Output the (X, Y) coordinate of the center of the cell containing the given text.  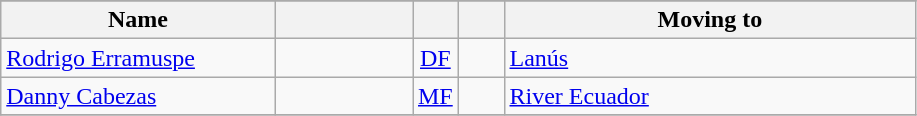
River Ecuador (710, 96)
Danny Cabezas (138, 96)
Name (138, 20)
Rodrigo Erramuspe (138, 58)
Lanús (710, 58)
Moving to (710, 20)
DF (435, 58)
MF (435, 96)
